Return the (X, Y) coordinate for the center point of the cell that contains the specified text.  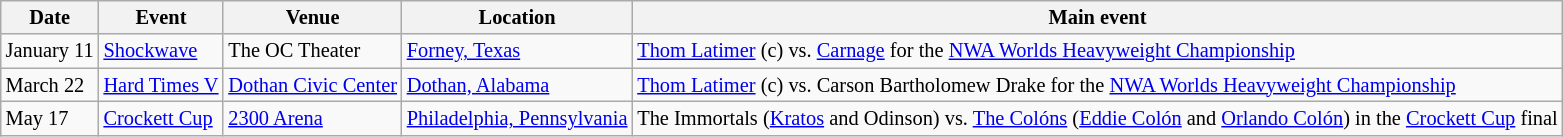
March 22 (50, 85)
The Immortals (Kratos and Odinson) vs. The Colóns (Eddie Colón and Orlando Colón) in the Crockett Cup final (1097, 118)
Dothan Civic Center (312, 85)
Date (50, 17)
Location (518, 17)
Dothan, Alabama (518, 85)
Thom Latimer (c) vs. Carson Bartholomew Drake for the NWA Worlds Heavyweight Championship (1097, 85)
Forney, Texas (518, 51)
Crockett Cup (162, 118)
The OC Theater (312, 51)
Venue (312, 17)
2300 Arena (312, 118)
Main event (1097, 17)
Philadelphia, Pennsylvania (518, 118)
May 17 (50, 118)
Shockwave (162, 51)
Thom Latimer (c) vs. Carnage for the NWA Worlds Heavyweight Championship (1097, 51)
Hard Times V (162, 85)
January 11 (50, 51)
Event (162, 17)
